Extract the (X, Y) coordinate from the center of the cell holding the provided text.  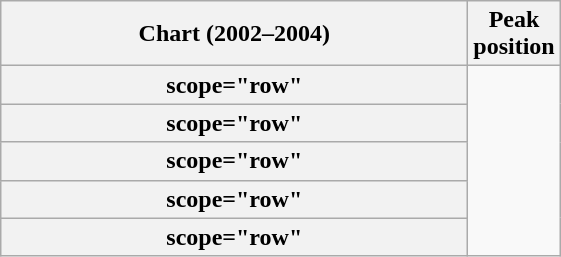
Peakposition (514, 34)
Chart (2002–2004) (234, 34)
